Identify which cell holds the provided text, then report its (X, Y) central coordinate. 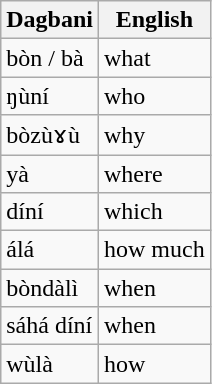
ŋùní (50, 96)
bòn / bà (50, 58)
Dagbani (50, 20)
who (155, 96)
yà (50, 173)
where (155, 173)
how (155, 364)
why (155, 135)
álá (50, 250)
wùlà (50, 364)
how much (155, 250)
which (155, 212)
bòndàlì (50, 288)
sáhá díní (50, 326)
English (155, 20)
bòzùɤù (50, 135)
what (155, 58)
díní (50, 212)
